Determine the (X, Y) coordinate at the center of the cell enclosing the given text.  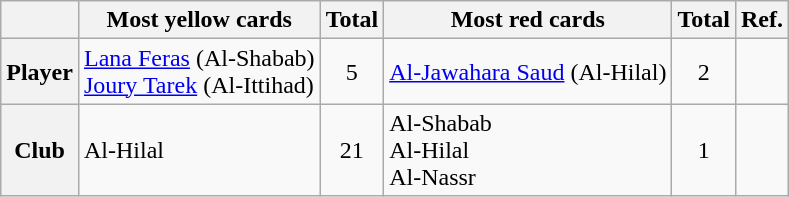
Club (40, 150)
Most yellow cards (199, 20)
5 (352, 72)
Al-ShababAl-HilalAl-Nassr (528, 150)
1 (704, 150)
Al-Hilal (199, 150)
2 (704, 72)
Ref. (762, 20)
Lana Feras (Al-Shabab) Joury Tarek (Al-Ittihad) (199, 72)
Al-Jawahara Saud (Al-Hilal) (528, 72)
Player (40, 72)
21 (352, 150)
Most red cards (528, 20)
